Locate the cell with the specified text and output its (x, y) center coordinate. 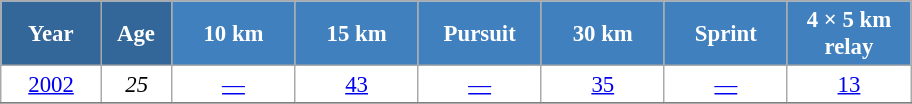
35 (602, 85)
25 (136, 85)
15 km (356, 34)
13 (848, 85)
43 (356, 85)
Sprint (726, 34)
Age (136, 34)
10 km (234, 34)
30 km (602, 34)
Pursuit (480, 34)
2002 (52, 85)
Year (52, 34)
4 × 5 km relay (848, 34)
